Search for the cell housing the specified text and yield its [X, Y] center coordinate. 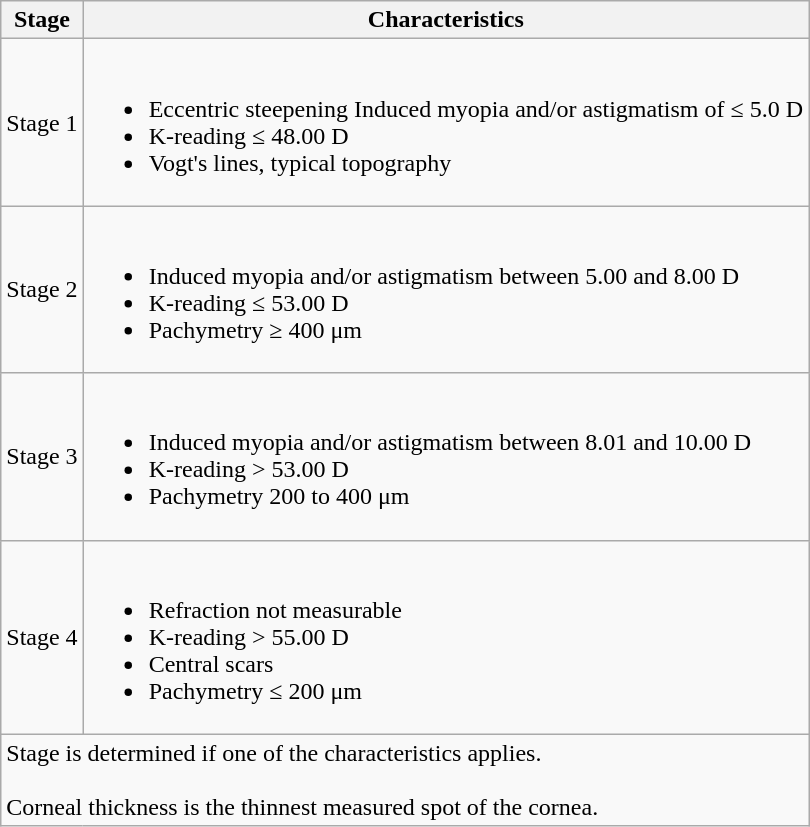
Stage 2 [42, 290]
Induced myopia and/or astigmatism between 5.00 and 8.00 DK-reading ≤ 53.00 DPachymetry ≥ 400 μm [446, 290]
Stage 1 [42, 122]
Stage 3 [42, 456]
Eccentric steepening Induced myopia and/or astigmatism of ≤ 5.0 DK-reading ≤ 48.00 DVogt's lines, typical topography [446, 122]
Characteristics [446, 20]
Stage [42, 20]
Stage 4 [42, 637]
Induced myopia and/or astigmatism between 8.01 and 10.00 DK-reading > 53.00 DPachymetry 200 to 400 μm [446, 456]
Stage is determined if one of the characteristics applies.Corneal thickness is the thinnest measured spot of the cornea. [405, 780]
Refraction not measurableK-reading > 55.00 DCentral scarsPachymetry ≤ 200 μm [446, 637]
